Determine the (x, y) coordinate at the center of the cell enclosing the given text.  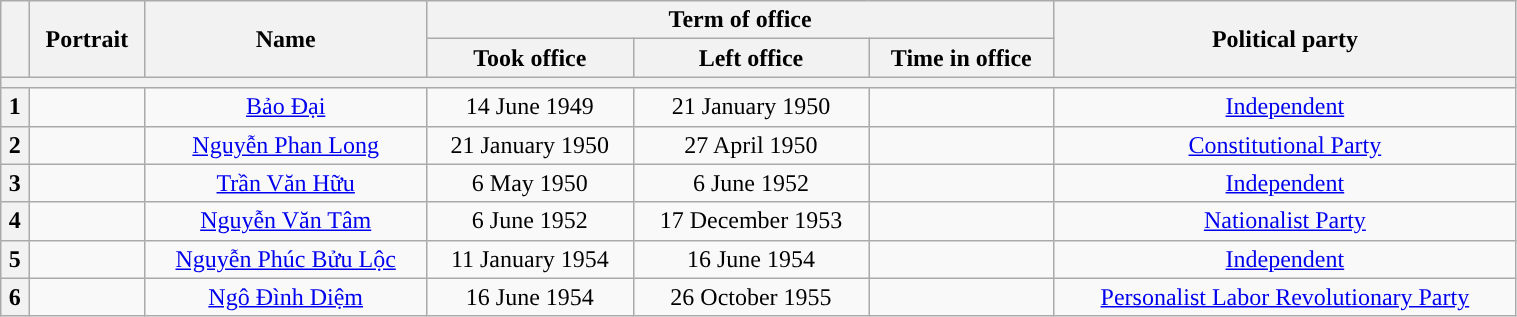
14 June 1949 (530, 107)
Nguyễn Văn Tâm (286, 221)
Constitutional Party (1285, 145)
Nationalist Party (1285, 221)
Time in office (962, 58)
Nguyễn Phan Long (286, 145)
Ngô Đình Diệm (286, 297)
Left office (751, 58)
5 (15, 259)
Name (286, 39)
17 December 1953 (751, 221)
6 May 1950 (530, 183)
3 (15, 183)
Personalist Labor Revolutionary Party (1285, 297)
26 October 1955 (751, 297)
Bảo Đại (286, 107)
4 (15, 221)
27 April 1950 (751, 145)
Political party (1285, 39)
Took office (530, 58)
1 (15, 107)
Portrait (87, 39)
2 (15, 145)
11 January 1954 (530, 259)
Nguyễn Phúc Bửu Lộc (286, 259)
6 (15, 297)
Term of office (740, 20)
Trần Văn Hữu (286, 183)
